Provide the (X, Y) coordinate of the cell's center where the given text is located.  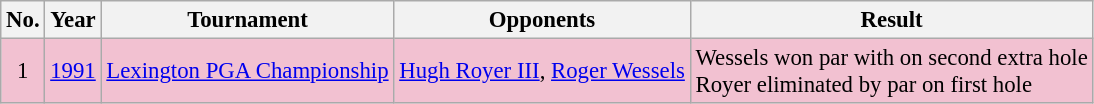
Tournament (248, 20)
Lexington PGA Championship (248, 72)
No. (23, 20)
1991 (73, 72)
Hugh Royer III, Roger Wessels (542, 72)
Opponents (542, 20)
Result (892, 20)
1 (23, 72)
Wessels won par with on second extra holeRoyer eliminated by par on first hole (892, 72)
Year (73, 20)
